For the text-containing cell, return its midpoint in [X, Y] coordinate format. 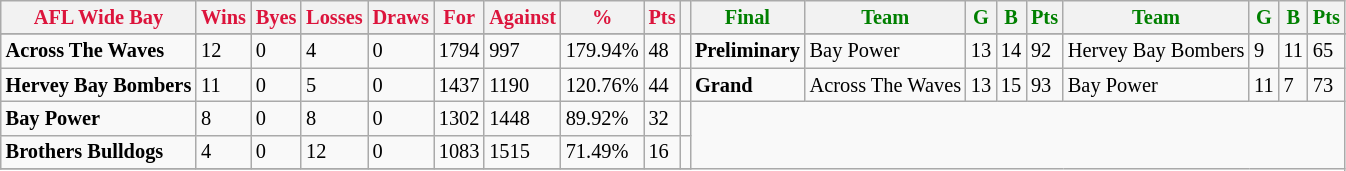
71.49% [602, 152]
120.76% [602, 85]
Draws [401, 17]
1302 [459, 118]
32 [662, 118]
Byes [276, 17]
AFL Wide Bay [98, 17]
73 [1326, 85]
179.94% [602, 51]
Preliminary [748, 51]
9 [1264, 51]
93 [1044, 85]
Losses [334, 17]
7 [1294, 85]
1448 [522, 118]
14 [1011, 51]
1794 [459, 51]
1515 [522, 152]
Final [748, 17]
1190 [522, 85]
5 [334, 85]
Grand [748, 85]
Brothers Bulldogs [98, 152]
15 [1011, 85]
997 [522, 51]
89.92% [602, 118]
48 [662, 51]
Against [522, 17]
Wins [224, 17]
65 [1326, 51]
1083 [459, 152]
44 [662, 85]
% [602, 17]
92 [1044, 51]
16 [662, 152]
1437 [459, 85]
For [459, 17]
